Provide the [x, y] coordinate of the cell's center where the given text is located.  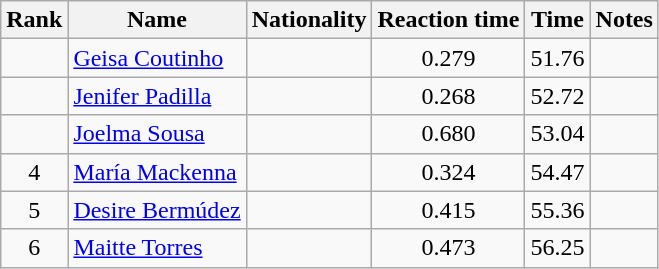
54.47 [558, 172]
4 [34, 172]
0.279 [448, 58]
Rank [34, 20]
Geisa Coutinho [157, 58]
0.680 [448, 134]
5 [34, 210]
Notes [624, 20]
Nationality [309, 20]
0.415 [448, 210]
52.72 [558, 96]
0.324 [448, 172]
6 [34, 248]
0.268 [448, 96]
0.473 [448, 248]
Jenifer Padilla [157, 96]
55.36 [558, 210]
Time [558, 20]
Joelma Sousa [157, 134]
56.25 [558, 248]
Desire Bermúdez [157, 210]
Maitte Torres [157, 248]
51.76 [558, 58]
María Mackenna [157, 172]
Name [157, 20]
Reaction time [448, 20]
53.04 [558, 134]
